Provide the [x, y] coordinate of the cell's center where the given text is located.  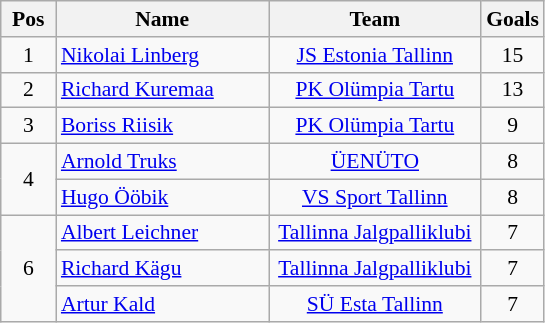
2 [28, 90]
13 [512, 90]
VS Sport Tallinn [374, 197]
SÜ Esta Tallinn [374, 304]
Goals [512, 19]
Name [162, 19]
Richard Kägu [162, 269]
6 [28, 268]
15 [512, 55]
ÜENÜTO [374, 162]
Richard Kuremaa [162, 90]
Arnold Truks [162, 162]
4 [28, 180]
1 [28, 55]
Nikolai Linberg [162, 55]
Hugo Ööbik [162, 197]
Pos [28, 19]
Artur Kald [162, 304]
Albert Leichner [162, 233]
Team [374, 19]
JS Estonia Tallinn [374, 55]
9 [512, 126]
Boriss Riisik [162, 126]
3 [28, 126]
